From the cell containing the given text, extract its center point as [x, y] coordinate. 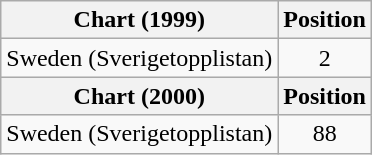
Chart (2000) [140, 96]
Chart (1999) [140, 20]
88 [325, 134]
2 [325, 58]
